Return the (X, Y) coordinate for the center point of the cell that contains the specified text.  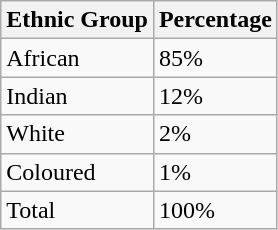
12% (215, 96)
Coloured (78, 172)
African (78, 58)
Ethnic Group (78, 20)
Total (78, 210)
1% (215, 172)
2% (215, 134)
Percentage (215, 20)
Indian (78, 96)
100% (215, 210)
85% (215, 58)
White (78, 134)
